Output the (X, Y) coordinate of the center of the cell containing the given text.  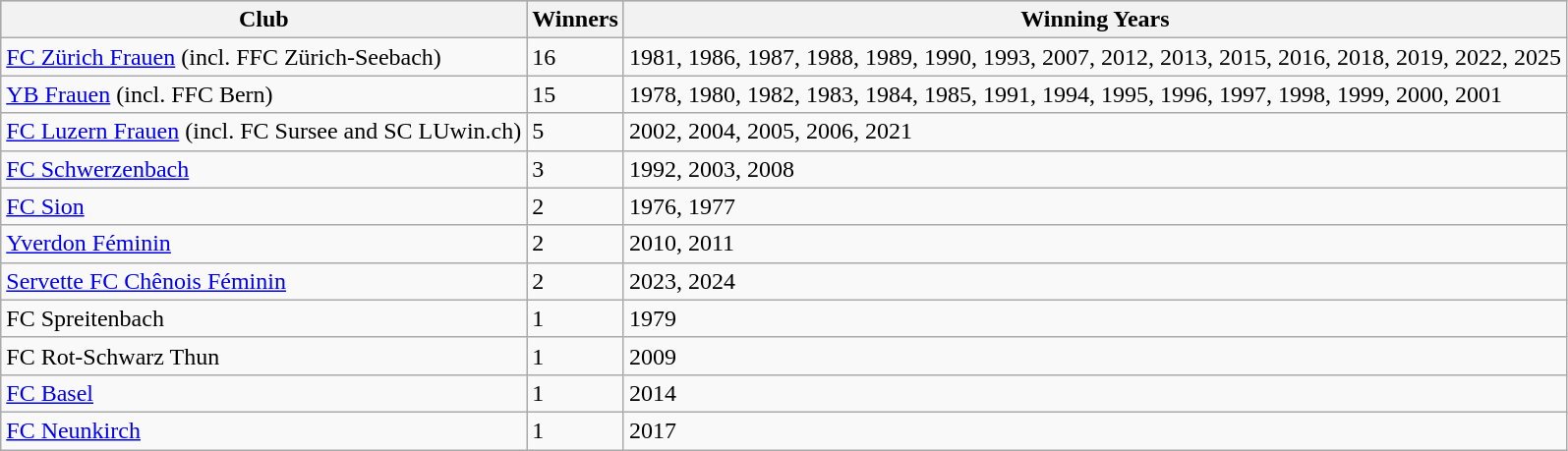
FC Basel (263, 393)
FC Rot-Schwarz Thun (263, 356)
16 (576, 57)
5 (576, 132)
1978, 1980, 1982, 1983, 1984, 1985, 1991, 1994, 1995, 1996, 1997, 1998, 1999, 2000, 2001 (1095, 94)
2023, 2024 (1095, 281)
2014 (1095, 393)
FC Spreitenbach (263, 318)
1976, 1977 (1095, 206)
Yverdon Féminin (263, 244)
FC Zürich Frauen (incl. FFC Zürich-Seebach) (263, 57)
2009 (1095, 356)
1979 (1095, 318)
FC Sion (263, 206)
FC Luzern Frauen (incl. FC Sursee and SC LUwin.ch) (263, 132)
YB Frauen (incl. FFC Bern) (263, 94)
Winners (576, 20)
1981, 1986, 1987, 1988, 1989, 1990, 1993, 2007, 2012, 2013, 2015, 2016, 2018, 2019, 2022, 2025 (1095, 57)
Servette FC Chênois Féminin (263, 281)
2017 (1095, 430)
Winning Years (1095, 20)
3 (576, 169)
Club (263, 20)
FC Neunkirch (263, 430)
2010, 2011 (1095, 244)
15 (576, 94)
FC Schwerzenbach (263, 169)
2002, 2004, 2005, 2006, 2021 (1095, 132)
1992, 2003, 2008 (1095, 169)
